Return the [x, y] coordinate for the center point of the cell that contains the specified text.  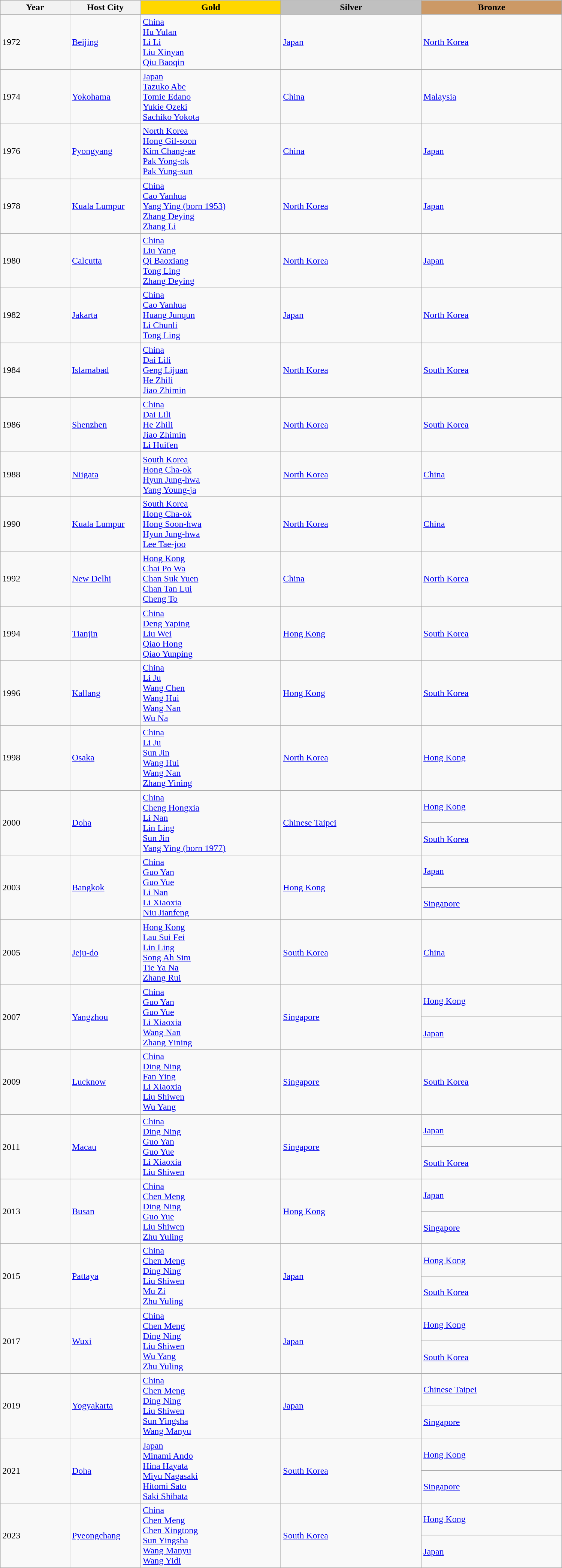
Yangzhou [105, 1017]
1994 [35, 633]
ChinaLi JuSun JinWang HuiWang NanZhang Yining [211, 758]
1996 [35, 693]
Wuxi [105, 1341]
Pyongyang [105, 151]
1978 [35, 206]
ChinaChen MengDing NingGuo YueLiu ShiwenZhu Yuling [211, 1212]
ChinaGuo YanGuo YueLi XiaoxiaWang NanZhang Yining [211, 1017]
New Delhi [105, 578]
ChinaLiu Yang Qi BaoxiangTong LingZhang Deying [211, 261]
Yokohama [105, 97]
ChinaHu YulanLi LiLiu XinyanQiu Baoqin [211, 42]
Busan [105, 1212]
Calcutta [105, 261]
1980 [35, 261]
1976 [35, 151]
Tianjin [105, 633]
Pyeongchang [105, 1535]
Macau [105, 1146]
1986 [35, 425]
1972 [35, 42]
ChinaChen MengChen XingtongSun YingshaWang ManyuWang Yidi [211, 1535]
2013 [35, 1212]
ChinaChen MengDing NingLiu ShiwenWu YangZhu Yuling [211, 1341]
Hong KongLau Sui FeiLin LingSong Ah SimTie Ya NaZhang Rui [211, 952]
Year [35, 7]
2023 [35, 1535]
Lucknow [105, 1082]
Host City [105, 7]
ChinaCao YanhuaYang Ying (born 1953)Zhang DeyingZhang Li [211, 206]
South KoreaHong Cha-okHong Soon-hwaHyun Jung-hwaLee Tae-joo [211, 524]
ChinaDai LiliHe ZhiliJiao ZhiminLi Huifen [211, 425]
Kallang [105, 693]
Shenzhen [105, 425]
Bronze [492, 7]
2015 [35, 1276]
ChinaCao YanhuaHuang JunqunLi ChunliTong Ling [211, 315]
Islamabad [105, 370]
Silver [351, 7]
Osaka [105, 758]
ChinaDing NingFan YingLi XiaoxiaLiu ShiwenWu Yang [211, 1082]
North KoreaHong Gil-soonKim Chang-aePak Yong-okPak Yung-sun [211, 151]
ChinaGuo YanGuo YueLi NanLi XiaoxiaNiu Jianfeng [211, 887]
Niigata [105, 474]
2017 [35, 1341]
ChinaChen MengDing NingLiu ShiwenSun YingshaWang Manyu [211, 1406]
JapanTazuko AbeTomie EdanoYukie OzekiSachiko Yokota [211, 97]
Malaysia [492, 97]
2011 [35, 1146]
Gold [211, 7]
1974 [35, 97]
ChinaChen MengDing NingLiu ShiwenMu ZiZhu Yuling [211, 1276]
2009 [35, 1082]
ChinaLi JuWang ChenWang HuiWang NanWu Na [211, 693]
2021 [35, 1471]
ChinaDai LiliGeng LijuanHe ZhiliJiao Zhimin [211, 370]
1992 [35, 578]
1998 [35, 758]
ChinaCheng HongxiaLi NanLin LingSun JinYang Ying (born 1977) [211, 823]
Yogyakarta [105, 1406]
South KoreaHong Cha-okHyun Jung-hwaYang Young-ja [211, 474]
1990 [35, 524]
1988 [35, 474]
2007 [35, 1017]
ChinaDing NingGuo YanGuo YueLi XiaoxiaLiu Shiwen [211, 1146]
Bangkok [105, 887]
2005 [35, 952]
JapanMinami AndoHina HayataMiyu NagasakiHitomi SatoSaki Shibata [211, 1471]
2000 [35, 823]
Beijing [105, 42]
Pattaya [105, 1276]
Jakarta [105, 315]
1982 [35, 315]
2019 [35, 1406]
2003 [35, 887]
ChinaDeng YapingLiu WeiQiao HongQiao Yunping [211, 633]
1984 [35, 370]
Jeju-do [105, 952]
Hong KongChai Po WaChan Suk YuenChan Tan LuiCheng To [211, 578]
